Return [x, y] of the center of cell containing provided text 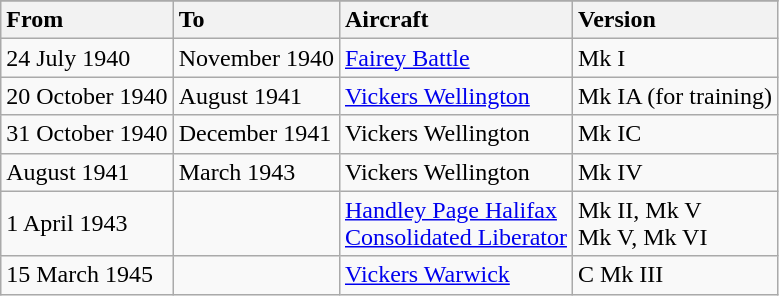
Mk IV [674, 172]
1 April 1943 [87, 224]
From [87, 20]
Vickers Warwick [456, 275]
Fairey Battle [456, 58]
Mk II, Mk VMk V, Mk VI [674, 224]
Mk I [674, 58]
Mk IA (for training) [674, 96]
March 1943 [256, 172]
24 July 1940 [87, 58]
C Mk III [674, 275]
20 October 1940 [87, 96]
Mk IC [674, 134]
15 March 1945 [87, 275]
December 1941 [256, 134]
Aircraft [456, 20]
Version [674, 20]
Handley Page Halifax Consolidated Liberator [456, 224]
November 1940 [256, 58]
To [256, 20]
31 October 1940 [87, 134]
